Pinpoint the cell where the given text exists, returning its [x, y] midpoint coordinate. 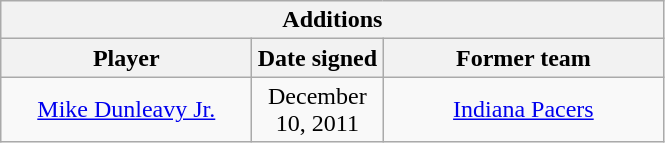
Mike Dunleavy Jr. [126, 110]
Additions [332, 20]
Date signed [318, 58]
Indiana Pacers [524, 110]
Player [126, 58]
December 10, 2011 [318, 110]
Former team [524, 58]
